For the text-containing cell, return its midpoint in (x, y) coordinate format. 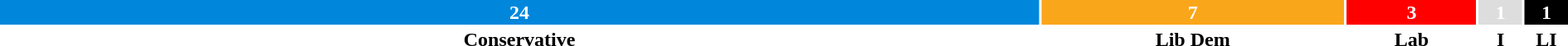
24 (519, 12)
3 (1411, 12)
7 (1193, 12)
